From the cell containing the given text, extract its center point as [x, y] coordinate. 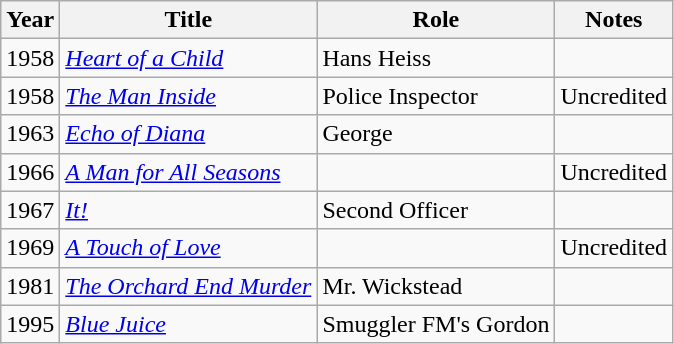
Title [188, 20]
Blue Juice [188, 324]
1967 [30, 210]
1963 [30, 134]
A Man for All Seasons [188, 172]
The Orchard End Murder [188, 286]
Year [30, 20]
Hans Heiss [436, 58]
Second Officer [436, 210]
Mr. Wickstead [436, 286]
Heart of a Child [188, 58]
1966 [30, 172]
George [436, 134]
It! [188, 210]
Role [436, 20]
Notes [614, 20]
Echo of Diana [188, 134]
Smuggler FM's Gordon [436, 324]
Police Inspector [436, 96]
The Man Inside [188, 96]
1995 [30, 324]
A Touch of Love [188, 248]
1969 [30, 248]
1981 [30, 286]
